Capture the cell that displays the provided text and extract its [x, y] central coordinate. 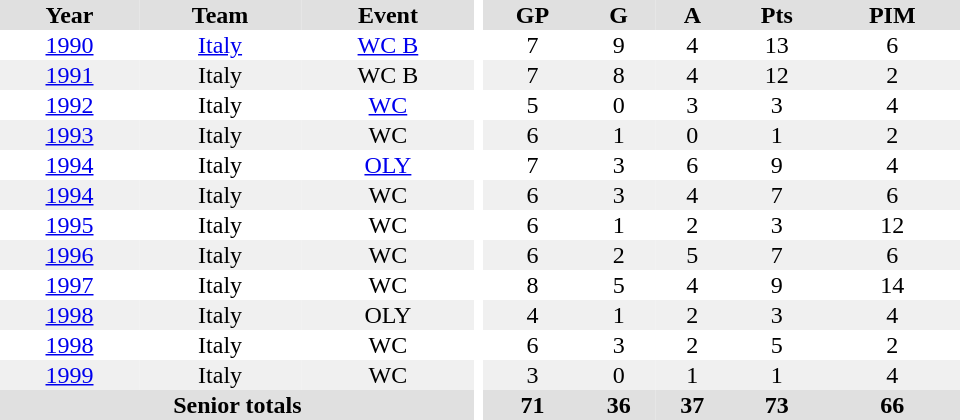
1999 [70, 375]
37 [693, 405]
PIM [892, 15]
1996 [70, 255]
1992 [70, 105]
36 [619, 405]
13 [776, 45]
1995 [70, 225]
Team [220, 15]
Year [70, 15]
1997 [70, 285]
71 [532, 405]
Pts [776, 15]
1993 [70, 135]
Senior totals [238, 405]
1991 [70, 75]
G [619, 15]
1990 [70, 45]
73 [776, 405]
14 [892, 285]
Event [388, 15]
GP [532, 15]
A [693, 15]
66 [892, 405]
